Identify which cell holds the provided text, then report its (X, Y) central coordinate. 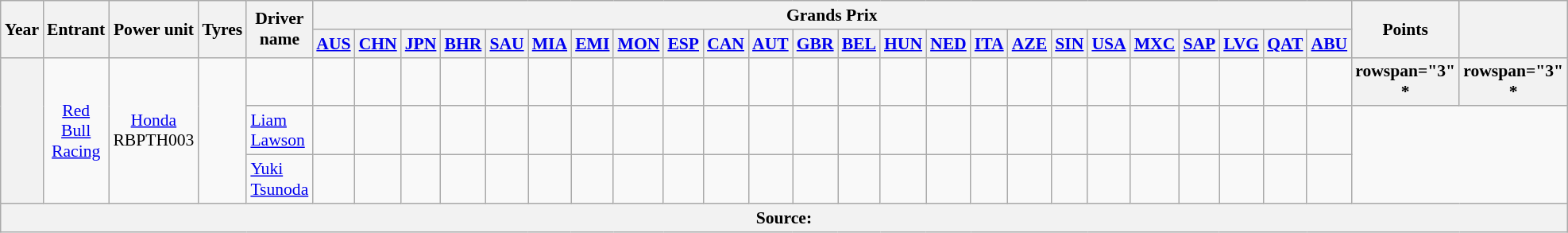
SAP (1199, 44)
Honda RBPTH003 (153, 130)
AUT (770, 44)
SIN (1069, 44)
QAT (1285, 44)
CHN (378, 44)
Source: (784, 218)
BEL (859, 44)
Year (22, 29)
USA (1109, 44)
GBR (815, 44)
Grands Prix (832, 15)
NED (948, 44)
JPN (421, 44)
MIA (550, 44)
Power unit (153, 29)
Driver name (280, 29)
Red Bull Racing (76, 130)
MON (639, 44)
EMI (593, 44)
ITA (990, 44)
CAN (726, 44)
SAU (507, 44)
ABU (1329, 44)
Entrant (76, 29)
BHR (462, 44)
Points (1405, 29)
Tyres (222, 29)
HUN (903, 44)
AZE (1029, 44)
LVG (1241, 44)
Liam Lawson (280, 130)
MXC (1155, 44)
ESP (683, 44)
AUS (334, 44)
Yuki Tsunoda (280, 180)
